Identify which cell holds the provided text, then report its [X, Y] central coordinate. 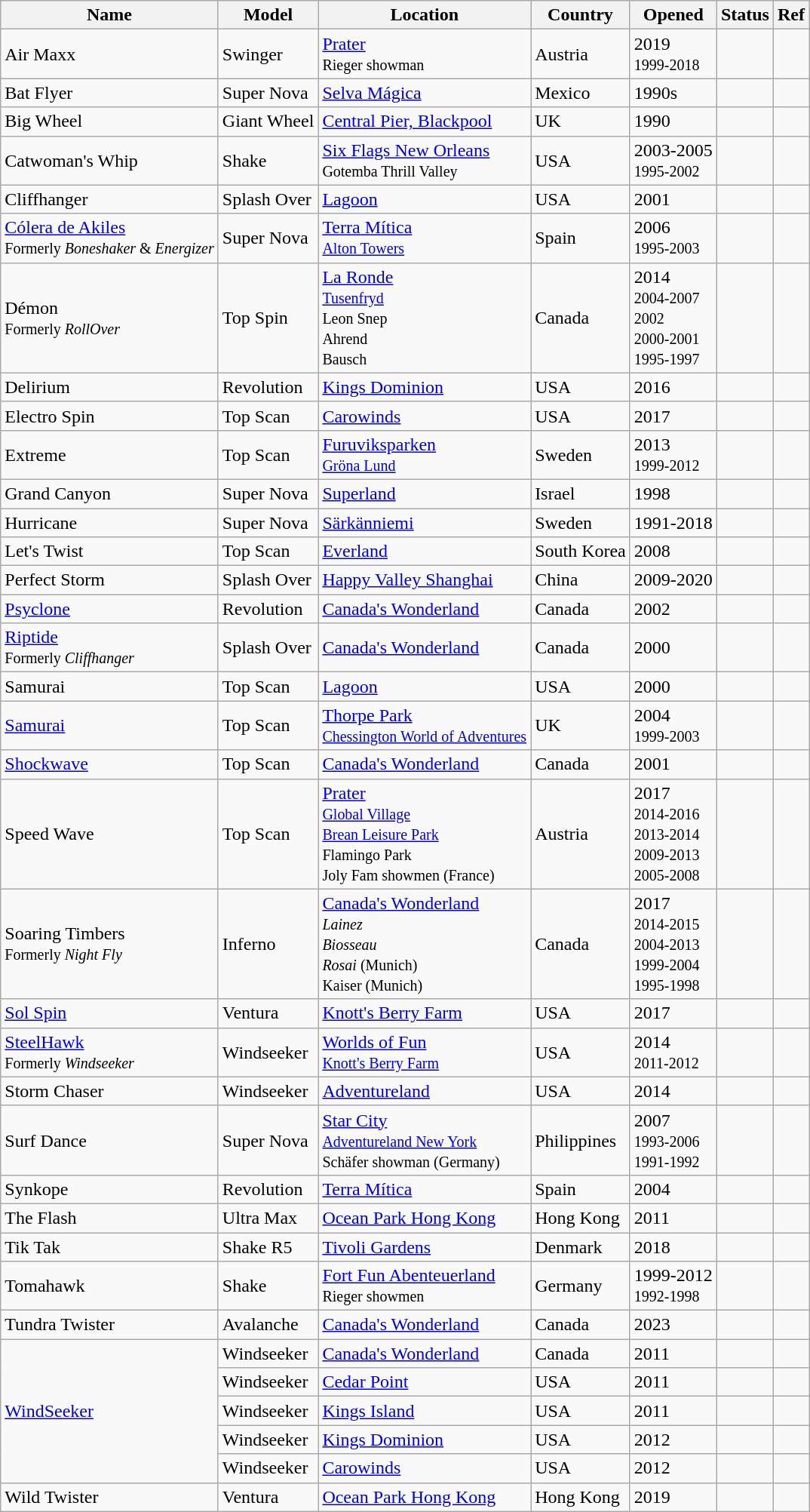
Tundra Twister [110, 1325]
Israel [581, 493]
20142004-200720022000-20011995-1997 [673, 318]
Terra Mítica [425, 1189]
1999-20121992-1998 [673, 1286]
Hurricane [110, 523]
Synkope [110, 1189]
SteelHawkFormerly Windseeker [110, 1052]
Superland [425, 493]
1990 [673, 121]
Cólera de AkilesFormerly Boneshaker & Energizer [110, 238]
1998 [673, 493]
Catwoman's Whip [110, 160]
Happy Valley Shanghai [425, 580]
Knott's Berry Farm [425, 1013]
Surf Dance [110, 1140]
Worlds of FunKnott's Berry Farm [425, 1052]
Bat Flyer [110, 93]
Air Maxx [110, 54]
2018 [673, 1247]
Electro Spin [110, 416]
Top Spin [268, 318]
Inferno [268, 944]
WindSeeker [110, 1411]
Avalanche [268, 1325]
Perfect Storm [110, 580]
DémonFormerly RollOver [110, 318]
Soaring TimbersFormerly Night Fly [110, 944]
Everland [425, 552]
RiptideFormerly Cliffhanger [110, 647]
Storm Chaser [110, 1091]
Six Flags New OrleansGotemba Thrill Valley [425, 160]
Shockwave [110, 764]
Extreme [110, 454]
Tomahawk [110, 1286]
Tivoli Gardens [425, 1247]
20191999-2018 [673, 54]
Big Wheel [110, 121]
China [581, 580]
Cliffhanger [110, 199]
Germany [581, 1286]
Wild Twister [110, 1497]
1990s [673, 93]
FuruviksparkenGröna Lund [425, 454]
The Flash [110, 1218]
Philippines [581, 1140]
2008 [673, 552]
Country [581, 15]
Sol Spin [110, 1013]
Fort Fun AbenteuerlandRieger showmen [425, 1286]
20041999-2003 [673, 726]
20061995-2003 [673, 238]
20172014-20152004-20131999-20041995-1998 [673, 944]
Thorpe ParkChessington World of Adventures [425, 726]
20172014-20162013-20142009-20132005-2008 [673, 834]
2019 [673, 1497]
2003-20051995-2002 [673, 160]
Swinger [268, 54]
2023 [673, 1325]
Psyclone [110, 609]
2002 [673, 609]
Central Pier, Blackpool [425, 121]
Opened [673, 15]
Model [268, 15]
2016 [673, 387]
Grand Canyon [110, 493]
Giant Wheel [268, 121]
Särkänniemi [425, 523]
2014 [673, 1091]
20131999-2012 [673, 454]
La RondeTusenfrydLeon SnepAhrendBausch [425, 318]
1991-2018 [673, 523]
2004 [673, 1189]
Kings Island [425, 1411]
Selva Mágica [425, 93]
Adventureland [425, 1091]
Cedar Point [425, 1382]
Delirium [110, 387]
PraterGlobal VillageBrean Leisure ParkFlamingo ParkJoly Fam showmen (France) [425, 834]
20071993-20061991-1992 [673, 1140]
20142011-2012 [673, 1052]
Tik Tak [110, 1247]
Star CityAdventureland New YorkSchäfer showman (Germany) [425, 1140]
Mexico [581, 93]
Speed Wave [110, 834]
Ref [790, 15]
Terra MíticaAlton Towers [425, 238]
Canada's WonderlandLainezBiosseauRosai (Munich)Kaiser (Munich) [425, 944]
PraterRieger showman [425, 54]
Name [110, 15]
Ultra Max [268, 1218]
Denmark [581, 1247]
Shake R5 [268, 1247]
2009-2020 [673, 580]
Status [745, 15]
South Korea [581, 552]
Location [425, 15]
Let's Twist [110, 552]
